Scan for the cell matching the given text and deliver its (X, Y) coordinate at center. 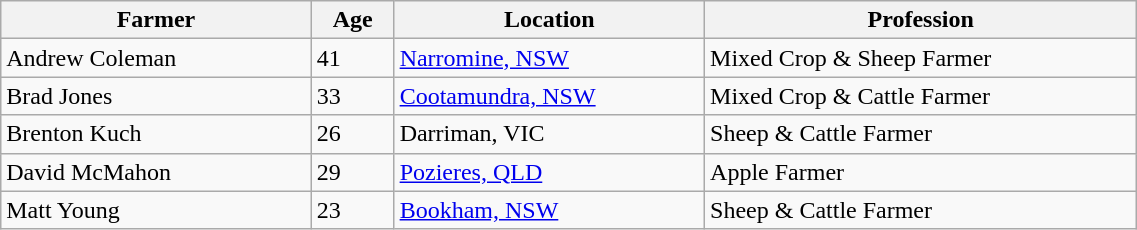
Cootamundra, NSW (549, 96)
Age (352, 20)
David McMahon (156, 172)
Profession (921, 20)
Pozieres, QLD (549, 172)
Apple Farmer (921, 172)
26 (352, 134)
Narromine, NSW (549, 58)
Location (549, 20)
Andrew Coleman (156, 58)
23 (352, 210)
Brenton Kuch (156, 134)
Mixed Crop & Sheep Farmer (921, 58)
Bookham, NSW (549, 210)
Darriman, VIC (549, 134)
Mixed Crop & Cattle Farmer (921, 96)
Farmer (156, 20)
33 (352, 96)
29 (352, 172)
41 (352, 58)
Brad Jones (156, 96)
Matt Young (156, 210)
